Output the [x, y] coordinate of the center of the cell containing the given text.  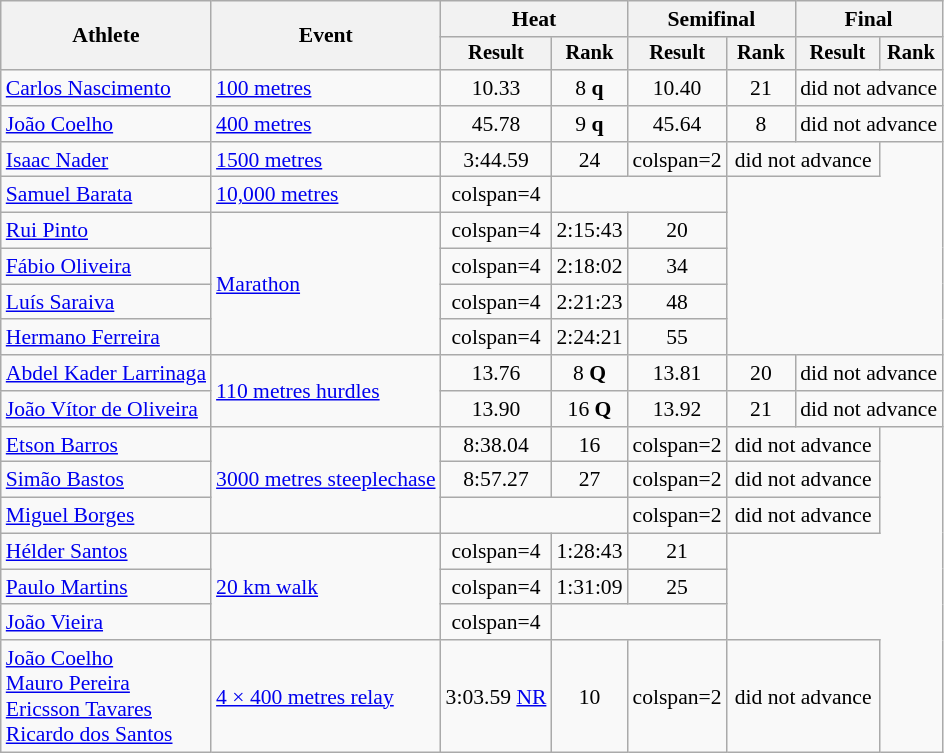
João Coelho [106, 124]
Samuel Barata [106, 195]
Isaac Nader [106, 160]
13.92 [678, 409]
8 Q [589, 373]
10 [589, 696]
48 [678, 302]
34 [678, 267]
27 [589, 480]
24 [589, 160]
25 [678, 587]
Rui Pinto [106, 231]
13.90 [496, 409]
1500 metres [326, 160]
2:21:23 [589, 302]
10.40 [678, 88]
45.64 [678, 124]
Fábio Oliveira [106, 267]
2:15:43 [589, 231]
4 × 400 metres relay [326, 696]
55 [678, 338]
9 q [589, 124]
10.33 [496, 88]
3000 metres steeplechase [326, 480]
Event [326, 36]
Paulo Martins [106, 587]
Abdel Kader Larrinaga [106, 373]
João Coelho Mauro Pereira Ericsson Tavares Ricardo dos Santos [106, 696]
Semifinal [712, 19]
2:24:21 [589, 338]
8:38.04 [496, 445]
100 metres [326, 88]
20 km walk [326, 588]
16 Q [589, 409]
Hermano Ferreira [106, 338]
8 q [589, 88]
Luís Saraiva [106, 302]
1:28:43 [589, 552]
10,000 metres [326, 195]
Etson Barros [106, 445]
Miguel Borges [106, 516]
Simão Bastos [106, 480]
1:31:09 [589, 587]
2:18:02 [589, 267]
Athlete [106, 36]
8 [762, 124]
Marathon [326, 284]
Final [868, 19]
Hélder Santos [106, 552]
45.78 [496, 124]
110 metres hurdles [326, 390]
3:44.59 [496, 160]
8:57.27 [496, 480]
João Vítor de Oliveira [106, 409]
16 [589, 445]
400 metres [326, 124]
João Vieira [106, 623]
13.81 [678, 373]
Heat [534, 19]
3:03.59 NR [496, 696]
13.76 [496, 373]
Carlos Nascimento [106, 88]
